Pinpoint the cell where the given text exists, returning its (X, Y) midpoint coordinate. 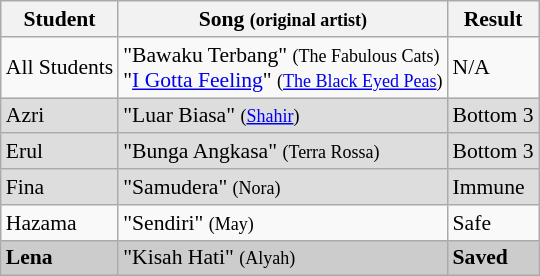
"Bunga Angkasa" (Terra Rossa) (282, 152)
Hazama (60, 223)
"Samudera" (Nora) (282, 187)
Song (original artist) (282, 19)
Student (60, 19)
Safe (494, 223)
All Students (60, 68)
"Bawaku Terbang" (The Fabulous Cats) "I Gotta Feeling" (The Black Eyed Peas) (282, 68)
Lena (60, 258)
Erul (60, 152)
N/A (494, 68)
Fina (60, 187)
Saved (494, 258)
"Sendiri" (May) (282, 223)
Immune (494, 187)
"Kisah Hati" (Alyah) (282, 258)
Result (494, 19)
"Luar Biasa" (Shahir) (282, 116)
Azri (60, 116)
